Provide the [x, y] coordinate of the cell's center where the given text is located.  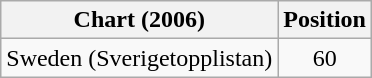
60 [325, 58]
Sweden (Sverigetopplistan) [140, 58]
Chart (2006) [140, 20]
Position [325, 20]
